Scan for the cell matching the given text and deliver its (X, Y) coordinate at center. 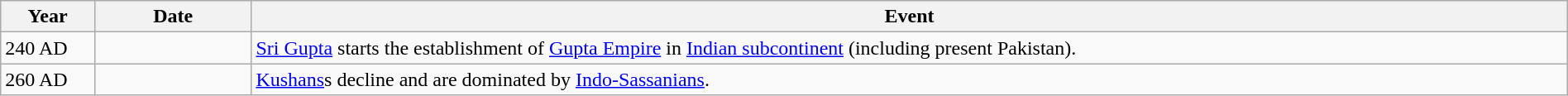
Sri Gupta starts the establishment of Gupta Empire in Indian subcontinent (including present Pakistan). (910, 48)
Year (48, 17)
Kushanss decline and are dominated by Indo-Sassanians. (910, 79)
240 AD (48, 48)
Date (172, 17)
260 AD (48, 79)
Event (910, 17)
